Find where the given text appears and provide that cell's center as (x, y) coordinate. 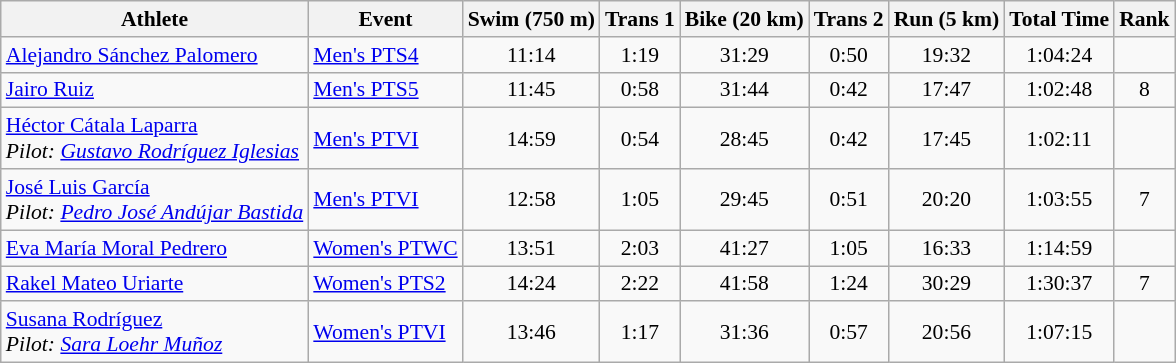
Héctor Cátala LaparraPilot: Gustavo Rodríguez Iglesias (155, 138)
8 (1144, 90)
Rakel Mateo Uriarte (155, 284)
Swim (750 m) (532, 19)
13:51 (532, 248)
1:24 (849, 284)
Alejandro Sánchez Palomero (155, 55)
1:30:37 (1059, 284)
Women's PTWC (385, 248)
14:24 (532, 284)
Trans 1 (640, 19)
Men's PTS4 (385, 55)
29:45 (744, 200)
Eva María Moral Pedrero (155, 248)
12:58 (532, 200)
0:54 (640, 138)
30:29 (947, 284)
19:32 (947, 55)
1:07:15 (1059, 332)
28:45 (744, 138)
0:51 (849, 200)
0:57 (849, 332)
13:46 (532, 332)
José Luis GarcíaPilot: Pedro José Andújar Bastida (155, 200)
41:27 (744, 248)
Men's PTS5 (385, 90)
2:03 (640, 248)
1:04:24 (1059, 55)
Trans 2 (849, 19)
Women's PTS2 (385, 284)
Bike (20 km) (744, 19)
17:45 (947, 138)
31:36 (744, 332)
1:17 (640, 332)
31:29 (744, 55)
1:02:11 (1059, 138)
1:02:48 (1059, 90)
1:19 (640, 55)
0:50 (849, 55)
17:47 (947, 90)
1:03:55 (1059, 200)
Rank (1144, 19)
Athlete (155, 19)
2:22 (640, 284)
20:56 (947, 332)
Women's PTVI (385, 332)
11:14 (532, 55)
Event (385, 19)
Susana RodríguezPilot: Sara Loehr Muñoz (155, 332)
41:58 (744, 284)
1:14:59 (1059, 248)
Run (5 km) (947, 19)
Total Time (1059, 19)
11:45 (532, 90)
14:59 (532, 138)
0:58 (640, 90)
16:33 (947, 248)
31:44 (744, 90)
Jairo Ruiz (155, 90)
20:20 (947, 200)
